Scan for the cell matching the given text and deliver its (x, y) coordinate at center. 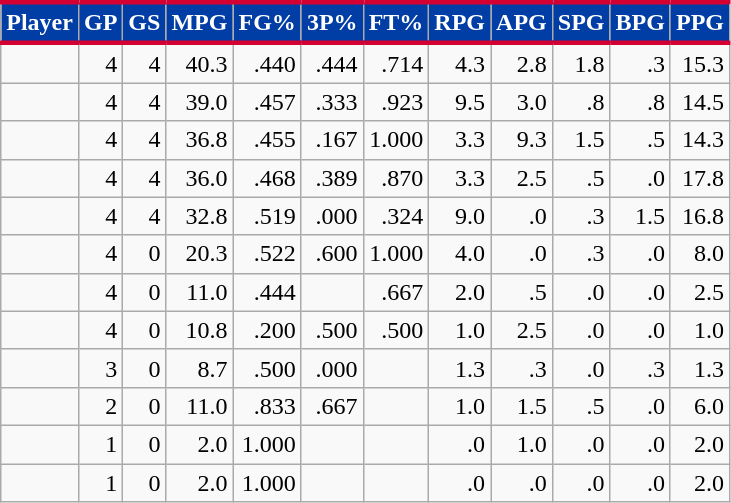
RPG (460, 22)
20.3 (200, 254)
4.3 (460, 63)
APG (522, 22)
.870 (396, 178)
3.0 (522, 102)
SPG (581, 22)
BPG (640, 22)
2 (100, 406)
8.7 (200, 368)
6.0 (700, 406)
.833 (267, 406)
.600 (332, 254)
.167 (332, 140)
14.3 (700, 140)
.714 (396, 63)
.333 (332, 102)
.455 (267, 140)
.389 (332, 178)
3P% (332, 22)
.468 (267, 178)
32.8 (200, 216)
9.3 (522, 140)
.519 (267, 216)
FT% (396, 22)
9.5 (460, 102)
.522 (267, 254)
FG% (267, 22)
1.8 (581, 63)
17.8 (700, 178)
40.3 (200, 63)
16.8 (700, 216)
15.3 (700, 63)
36.0 (200, 178)
4.0 (460, 254)
8.0 (700, 254)
14.5 (700, 102)
MPG (200, 22)
9.0 (460, 216)
.457 (267, 102)
GP (100, 22)
3 (100, 368)
Player (40, 22)
.923 (396, 102)
10.8 (200, 330)
.440 (267, 63)
36.8 (200, 140)
2.8 (522, 63)
.324 (396, 216)
.200 (267, 330)
PPG (700, 22)
GS (144, 22)
39.0 (200, 102)
